Output the [X, Y] coordinate of the center of the cell containing the given text.  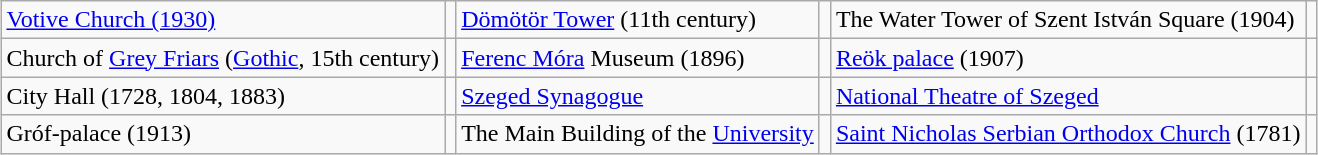
Ferenc Móra Museum (1896) [638, 58]
Dömötör Tower (11th century) [638, 20]
Church of Grey Friars (Gothic, 15th century) [223, 58]
Votive Church (1930) [223, 20]
Reök palace (1907) [1068, 58]
Gróf-palace (1913) [223, 134]
The Water Tower of Szent István Square (1904) [1068, 20]
Szeged Synagogue [638, 96]
National Theatre of Szeged [1068, 96]
Saint Nicholas Serbian Orthodox Church (1781) [1068, 134]
City Hall (1728, 1804, 1883) [223, 96]
The Main Building of the University [638, 134]
